Detect which cell encompasses the target text, then output its (x, y) center coordinate. 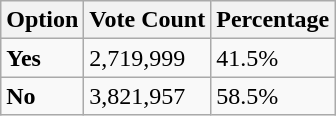
Vote Count (148, 20)
41.5% (273, 58)
3,821,957 (148, 96)
Percentage (273, 20)
58.5% (273, 96)
No (42, 96)
Yes (42, 58)
2,719,999 (148, 58)
Option (42, 20)
